Search for the cell housing the specified text and yield its (x, y) center coordinate. 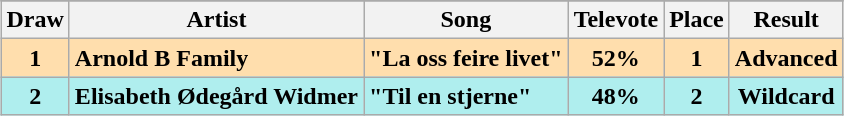
Televote (616, 20)
Place (697, 20)
Result (786, 20)
Artist (216, 20)
Elisabeth Ødegård Widmer (216, 96)
52% (616, 58)
Advanced (786, 58)
"La oss feire livet" (466, 58)
Arnold B Family (216, 58)
Draw (35, 20)
"Til en stjerne" (466, 96)
Song (466, 20)
Wildcard (786, 96)
48% (616, 96)
